Return the (x, y) coordinate for the center point of the cell that contains the specified text.  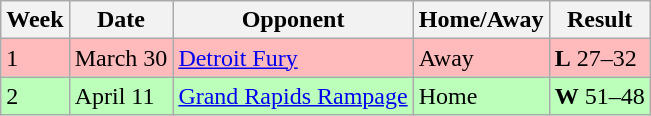
Week (35, 20)
Home (481, 96)
Away (481, 58)
Grand Rapids Rampage (293, 96)
1 (35, 58)
March 30 (121, 58)
April 11 (121, 96)
L 27–32 (600, 58)
2 (35, 96)
Result (600, 20)
W 51–48 (600, 96)
Home/Away (481, 20)
Opponent (293, 20)
Detroit Fury (293, 58)
Date (121, 20)
